Locate the cell with the specified text and output its [X, Y] center coordinate. 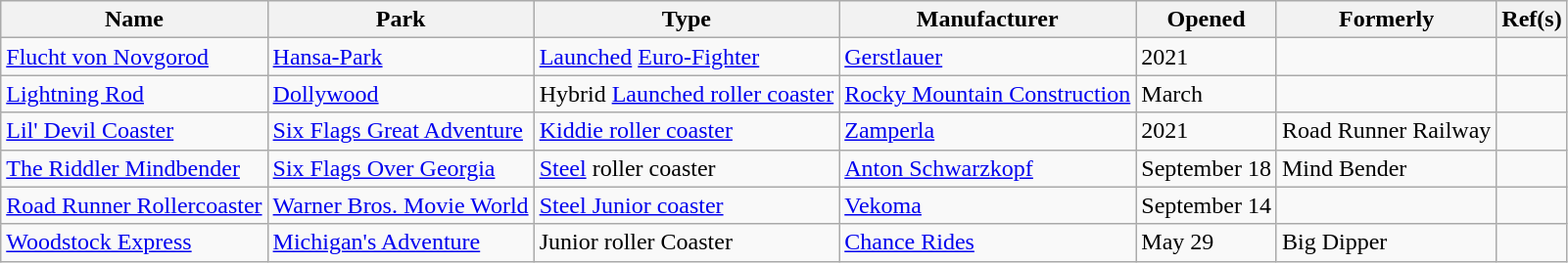
Lightning Rod [134, 94]
Six Flags Over Georgia [401, 168]
Warner Bros. Movie World [401, 205]
Kiddie roller coaster [687, 131]
The Riddler Mindbender [134, 168]
Junior roller Coaster [687, 242]
Gerstlauer [987, 57]
Launched Euro-Fighter [687, 57]
Ref(s) [1532, 20]
Opened [1207, 20]
Formerly [1386, 20]
Steel roller coaster [687, 168]
Chance Rides [987, 242]
Park [401, 20]
Big Dipper [1386, 242]
Mind Bender [1386, 168]
Hybrid Launched roller coaster [687, 94]
Zamperla [987, 131]
Woodstock Express [134, 242]
May 29 [1207, 242]
Vekoma [987, 205]
Steel Junior coaster [687, 205]
Flucht von Novgorod [134, 57]
Anton Schwarzkopf [987, 168]
Hansa-Park [401, 57]
Lil' Devil Coaster [134, 131]
Dollywood [401, 94]
Road Runner Rollercoaster [134, 205]
March [1207, 94]
Name [134, 20]
September 14 [1207, 205]
Rocky Mountain Construction [987, 94]
Manufacturer [987, 20]
Road Runner Railway [1386, 131]
Six Flags Great Adventure [401, 131]
Type [687, 20]
September 18 [1207, 168]
Michigan's Adventure [401, 242]
